Identify which cell holds the provided text, then report its (x, y) central coordinate. 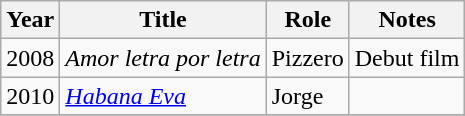
Amor letra por letra (163, 58)
Year (30, 20)
Debut film (407, 58)
Title (163, 20)
Notes (407, 20)
2010 (30, 96)
Pizzero (308, 58)
2008 (30, 58)
Habana Eva (163, 96)
Role (308, 20)
Jorge (308, 96)
